Pinpoint the cell where the given text exists, returning its [X, Y] midpoint coordinate. 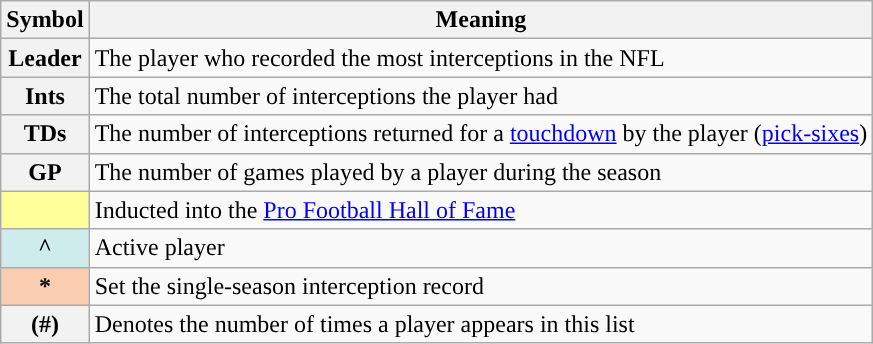
Meaning [480, 20]
Ints [45, 96]
Denotes the number of times a player appears in this list [480, 324]
Symbol [45, 20]
TDs [45, 134]
(#) [45, 324]
The number of interceptions returned for a touchdown by the player (pick-sixes) [480, 134]
The player who recorded the most interceptions in the NFL [480, 58]
Active player [480, 248]
Set the single-season interception record [480, 286]
GP [45, 172]
Leader [45, 58]
The number of games played by a player during the season [480, 172]
The total number of interceptions the player had [480, 96]
* [45, 286]
^ [45, 248]
Inducted into the Pro Football Hall of Fame [480, 210]
